Scan for the cell matching the given text and deliver its [X, Y] coordinate at center. 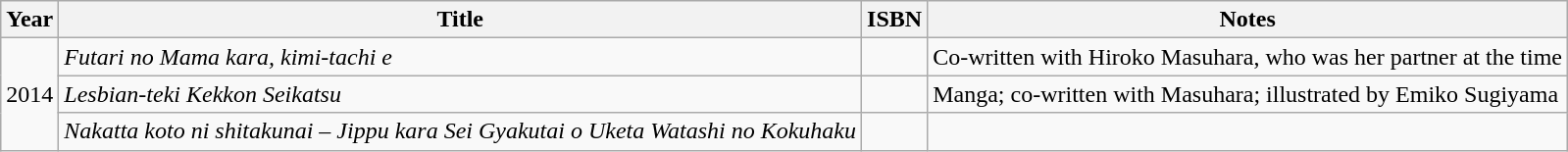
2014 [29, 94]
Co-written with Hiroko Masuhara, who was her partner at the time [1247, 57]
Title [461, 20]
Manga; co-written with Masuhara; illustrated by Emiko Sugiyama [1247, 94]
Nakatta koto ni shitakunai – Jippu kara Sei Gyakutai o Uketa Watashi no Kokuhaku [461, 131]
Futari no Mama kara, kimi-tachi e [461, 57]
Notes [1247, 20]
ISBN [894, 20]
Lesbian-teki Kekkon Seikatsu [461, 94]
Year [29, 20]
